Find where the given text appears and provide that cell's center as (X, Y) coordinate. 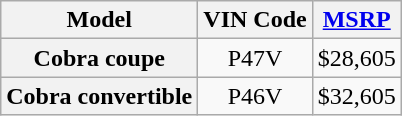
Cobra convertible (100, 96)
VIN Code (255, 20)
Cobra coupe (100, 58)
$28,605 (356, 58)
Model (100, 20)
$32,605 (356, 96)
MSRP (356, 20)
P47V (255, 58)
P46V (255, 96)
